Extract the (x, y) coordinate from the center of the cell holding the provided text.  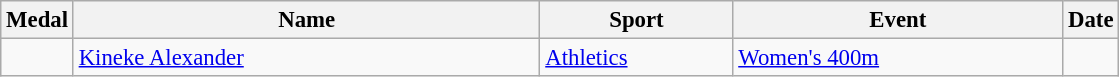
Medal (38, 20)
Women's 400m (898, 58)
Date (1091, 20)
Name (306, 20)
Athletics (636, 58)
Sport (636, 20)
Kineke Alexander (306, 58)
Event (898, 20)
